Detect which cell encompasses the target text, then output its [x, y] center coordinate. 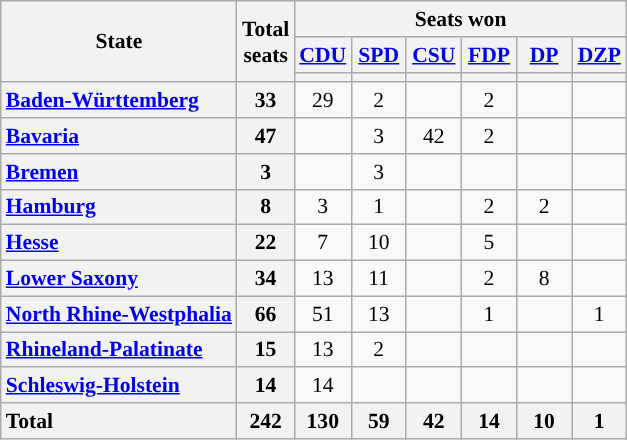
Bavaria [119, 136]
CSU [434, 55]
242 [266, 421]
DZP [600, 55]
33 [266, 101]
47 [266, 136]
FDP [488, 55]
Totalseats [266, 42]
Schleswig-Holstein [119, 386]
29 [322, 101]
Baden-Württemberg [119, 101]
15 [266, 350]
DP [544, 55]
North Rhine-Westphalia [119, 314]
66 [266, 314]
59 [378, 421]
34 [266, 279]
130 [322, 421]
11 [378, 279]
Bremen [119, 172]
Hamburg [119, 207]
51 [322, 314]
SPD [378, 55]
7 [322, 243]
Seats won [460, 19]
22 [266, 243]
CDU [322, 55]
5 [488, 243]
Hesse [119, 243]
Total [119, 421]
State [119, 42]
Lower Saxony [119, 279]
Rhineland-Palatinate [119, 350]
